Determine the [X, Y] coordinate at the center of the cell enclosing the given text.  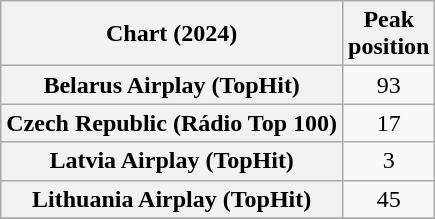
Belarus Airplay (TopHit) [172, 85]
45 [389, 199]
Lithuania Airplay (TopHit) [172, 199]
93 [389, 85]
Czech Republic (Rádio Top 100) [172, 123]
Peakposition [389, 34]
17 [389, 123]
Chart (2024) [172, 34]
3 [389, 161]
Latvia Airplay (TopHit) [172, 161]
